Determine the [x, y] coordinate at the center of the cell enclosing the given text.  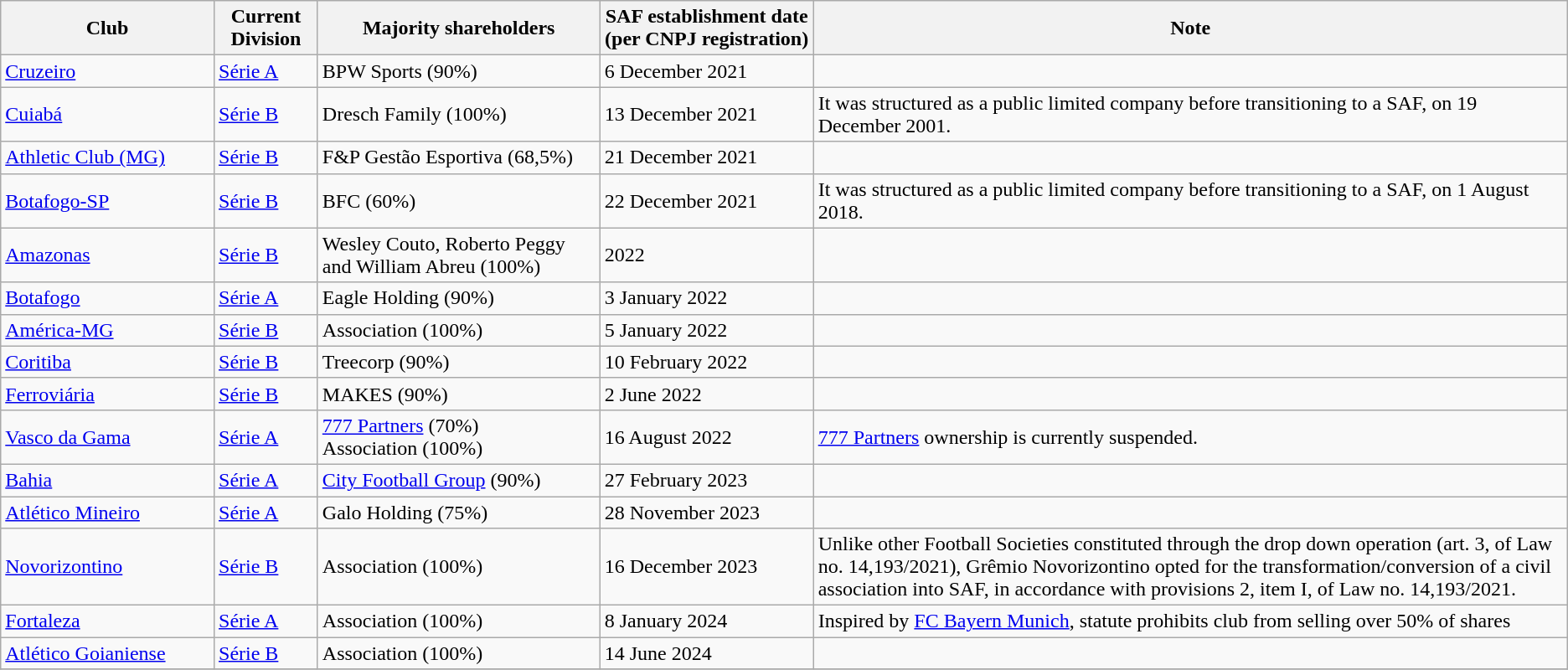
Cruzeiro [107, 71]
2022 [707, 255]
Botafogo [107, 298]
Wesley Couto, Roberto Peggy and William Abreu (100%) [459, 255]
Cuiabá [107, 114]
Inspired by FC Bayern Munich, statute prohibits club from selling over 50% of shares [1190, 621]
Coritiba [107, 362]
Club [107, 28]
14 June 2024 [707, 653]
América-MG [107, 330]
16 August 2022 [707, 437]
777 Partners (70%) Association (100%) [459, 437]
13 December 2021 [707, 114]
It was structured as a public limited company before transitioning to a SAF, on 1 August 2018. [1190, 201]
5 January 2022 [707, 330]
16 December 2023 [707, 567]
777 Partners ownership is currently suspended. [1190, 437]
Fortaleza [107, 621]
Eagle Holding (90%) [459, 298]
22 December 2021 [707, 201]
F&P Gestão Esportiva (68,5%) [459, 157]
28 November 2023 [707, 512]
Novorizontino [107, 567]
Ferroviária [107, 394]
Botafogo-SP [107, 201]
Bahia [107, 480]
27 February 2023 [707, 480]
Athletic Club (MG) [107, 157]
2 June 2022 [707, 394]
Atlético Goianiense [107, 653]
10 February 2022 [707, 362]
MAKES (90%) [459, 394]
Galo Holding (75%) [459, 512]
8 January 2024 [707, 621]
It was structured as a public limited company before transitioning to a SAF, on 19 December 2001. [1190, 114]
Amazonas [107, 255]
3 January 2022 [707, 298]
Majority shareholders [459, 28]
Current Division [266, 28]
BFC (60%) [459, 201]
6 December 2021 [707, 71]
City Football Group (90%) [459, 480]
Note [1190, 28]
BPW Sports (90%) [459, 71]
Vasco da Gama [107, 437]
21 December 2021 [707, 157]
Treecorp (90%) [459, 362]
Atlético Mineiro [107, 512]
Dresch Family (100%) [459, 114]
SAF establishment date (per CNPJ registration) [707, 28]
